Search for the cell housing the specified text and yield its [X, Y] center coordinate. 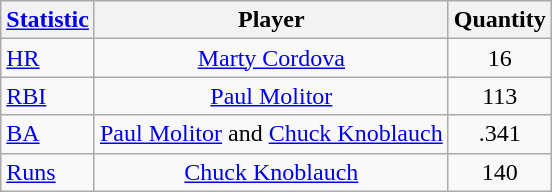
Player [271, 20]
16 [500, 58]
HR [48, 58]
RBI [48, 96]
Paul Molitor [271, 96]
Chuck Knoblauch [271, 172]
Marty Cordova [271, 58]
Statistic [48, 20]
.341 [500, 134]
140 [500, 172]
113 [500, 96]
BA [48, 134]
Runs [48, 172]
Quantity [500, 20]
Paul Molitor and Chuck Knoblauch [271, 134]
